Scan for the cell matching the given text and deliver its (x, y) coordinate at center. 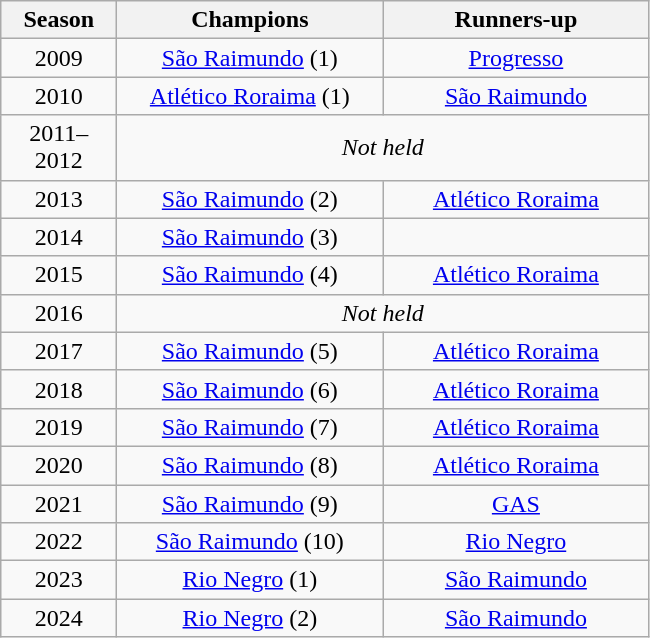
2009 (59, 58)
São Raimundo (2) (250, 199)
Season (59, 20)
São Raimundo (9) (250, 503)
2022 (59, 542)
Rio Negro (2) (250, 618)
Champions (250, 20)
Progresso (516, 58)
2010 (59, 96)
GAS (516, 503)
Rio Negro (516, 542)
Runners-up (516, 20)
2014 (59, 237)
2016 (59, 313)
São Raimundo (3) (250, 237)
São Raimundo (5) (250, 351)
São Raimundo (1) (250, 58)
2020 (59, 465)
2015 (59, 275)
2018 (59, 389)
Atlético Roraima (1) (250, 96)
São Raimundo (7) (250, 427)
2021 (59, 503)
2013 (59, 199)
2019 (59, 427)
2023 (59, 580)
São Raimundo (4) (250, 275)
2024 (59, 618)
São Raimundo (8) (250, 465)
2017 (59, 351)
São Raimundo (6) (250, 389)
Rio Negro (1) (250, 580)
São Raimundo (10) (250, 542)
2011–2012 (59, 148)
